Pinpoint the cell where the given text exists, returning its (x, y) midpoint coordinate. 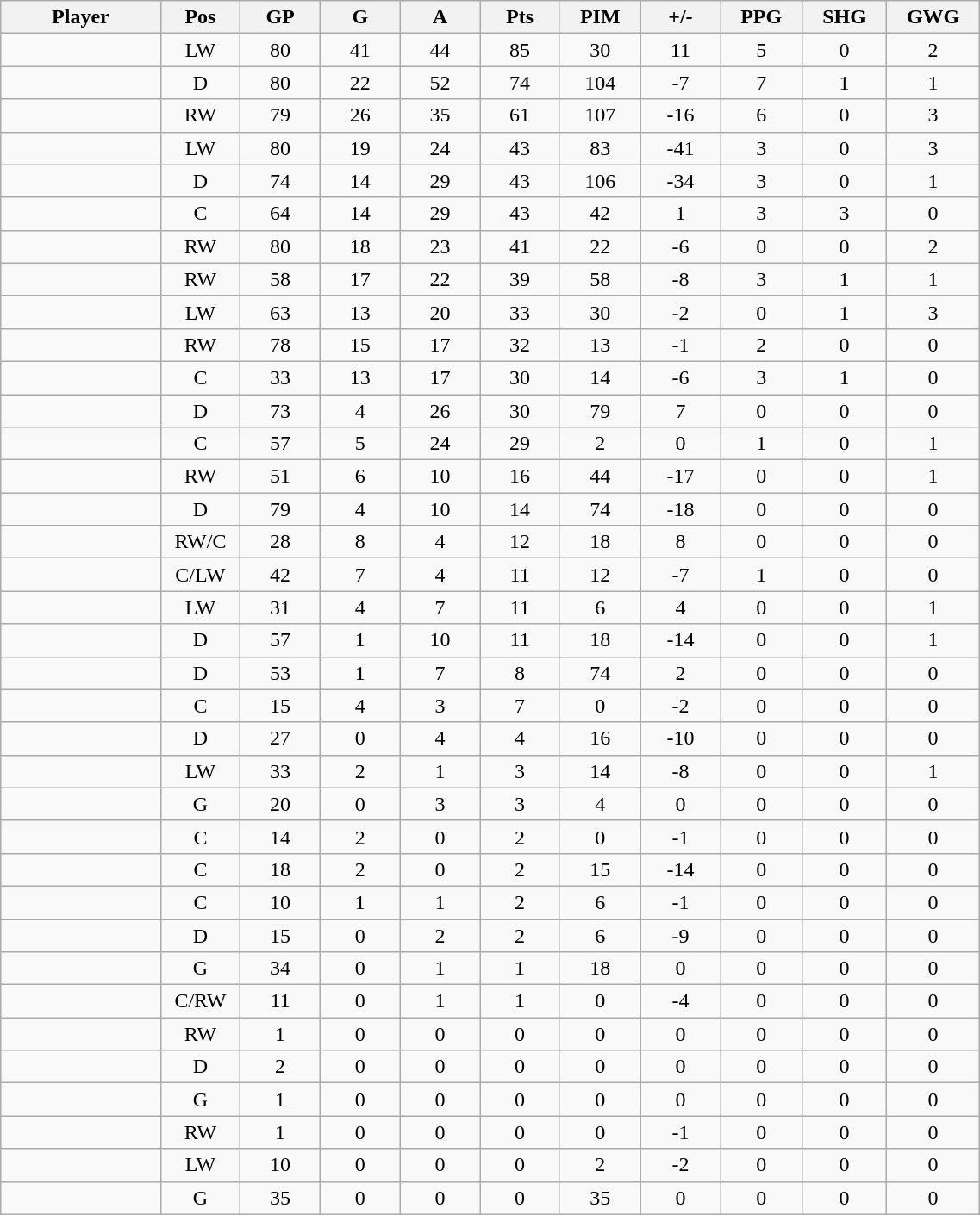
51 (281, 477)
19 (360, 148)
83 (600, 148)
78 (281, 345)
-18 (681, 509)
63 (281, 312)
Player (81, 17)
-41 (681, 148)
106 (600, 181)
Pts (521, 17)
RW/C (200, 542)
-17 (681, 477)
C/LW (200, 575)
C/RW (200, 1001)
PIM (600, 17)
61 (521, 115)
PPG (762, 17)
85 (521, 50)
A (440, 17)
52 (440, 83)
31 (281, 607)
Pos (200, 17)
104 (600, 83)
-10 (681, 738)
53 (281, 673)
27 (281, 738)
32 (521, 345)
-9 (681, 935)
39 (521, 279)
64 (281, 214)
73 (281, 411)
GWG (933, 17)
28 (281, 542)
-16 (681, 115)
34 (281, 969)
-34 (681, 181)
GP (281, 17)
SHG (845, 17)
-4 (681, 1001)
+/- (681, 17)
107 (600, 115)
23 (440, 246)
